Locate the cell with the specified text and output its [X, Y] center coordinate. 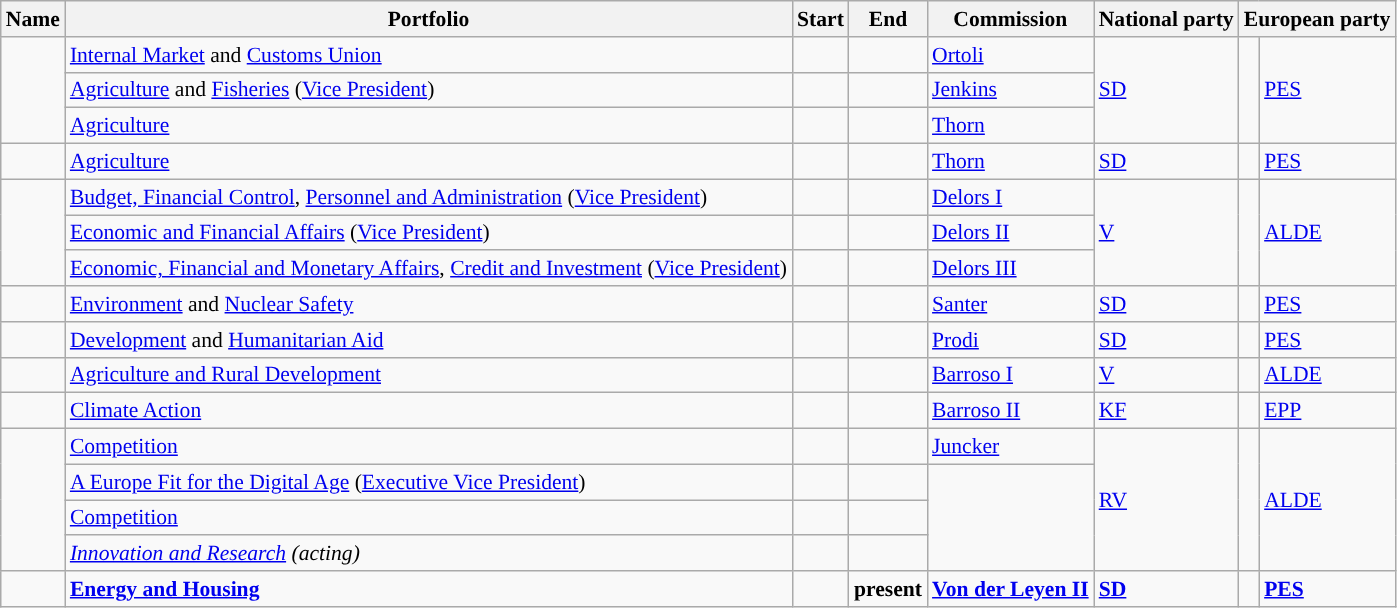
present [888, 589]
A Europe Fit for the Digital Age (Executive Vice President) [428, 482]
EPP [1327, 411]
Agriculture and Rural Development [428, 375]
Ortoli [1010, 55]
Internal Market and Customs Union [428, 55]
Name [33, 19]
Delors I [1010, 197]
Santer [1010, 304]
RV [1166, 500]
Economic, Financial and Monetary Affairs, Credit and Investment (Vice President) [428, 269]
Economic and Financial Affairs (Vice President) [428, 233]
End [888, 19]
Agriculture and Fisheries (Vice President) [428, 90]
Commission [1010, 19]
Von der Leyen II [1010, 589]
KF [1166, 411]
Jenkins [1010, 90]
Delors III [1010, 269]
Environment and Nuclear Safety [428, 304]
Start [820, 19]
Innovation and Research (acting) [428, 554]
Budget, Financial Control, Personnel and Administration (Vice President) [428, 197]
Prodi [1010, 340]
Barroso I [1010, 375]
Juncker [1010, 447]
European party [1318, 19]
National party [1166, 19]
Delors II [1010, 233]
Climate Action [428, 411]
Barroso II [1010, 411]
Development and Humanitarian Aid [428, 340]
Energy and Housing [428, 589]
Portfolio [428, 19]
